Output the (X, Y) coordinate of the center of the cell containing the given text.  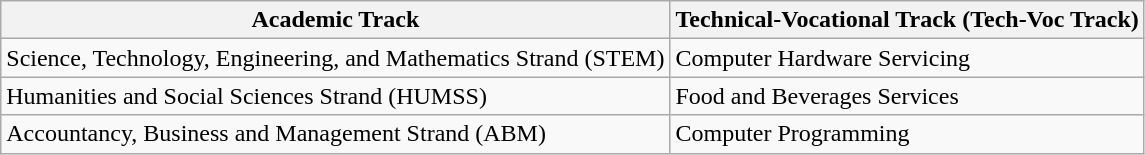
Technical-Vocational Track (Tech-Voc Track) (907, 20)
Science, Technology, Engineering, and Mathematics Strand (STEM) (336, 58)
Academic Track (336, 20)
Computer Hardware Servicing (907, 58)
Computer Programming (907, 134)
Humanities and Social Sciences Strand (HUMSS) (336, 96)
Food and Beverages Services (907, 96)
Accountancy, Business and Management Strand (ABM) (336, 134)
